Return the (x, y) coordinate for the center point of the cell that contains the specified text.  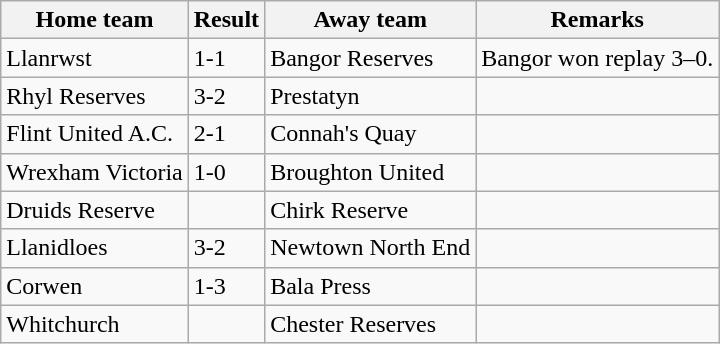
Away team (370, 20)
Connah's Quay (370, 134)
Whitchurch (94, 324)
Result (226, 20)
Rhyl Reserves (94, 96)
Chirk Reserve (370, 210)
Broughton United (370, 172)
Prestatyn (370, 96)
Wrexham Victoria (94, 172)
1-3 (226, 286)
Chester Reserves (370, 324)
Bala Press (370, 286)
Llanidloes (94, 248)
Newtown North End (370, 248)
Corwen (94, 286)
1-0 (226, 172)
1-1 (226, 58)
Remarks (598, 20)
Home team (94, 20)
Bangor won replay 3–0. (598, 58)
Bangor Reserves (370, 58)
2-1 (226, 134)
Druids Reserve (94, 210)
Flint United A.C. (94, 134)
Llanrwst (94, 58)
